From the cell containing the given text, extract its center point as (x, y) coordinate. 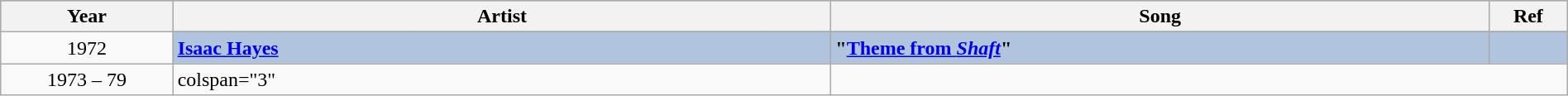
Isaac Hayes (502, 48)
Ref (1528, 17)
colspan="3" (502, 79)
Song (1160, 17)
Year (87, 17)
1972 (87, 48)
1973 – 79 (87, 79)
"Theme from Shaft" (1160, 48)
Artist (502, 17)
